Search for the cell housing the specified text and yield its [x, y] center coordinate. 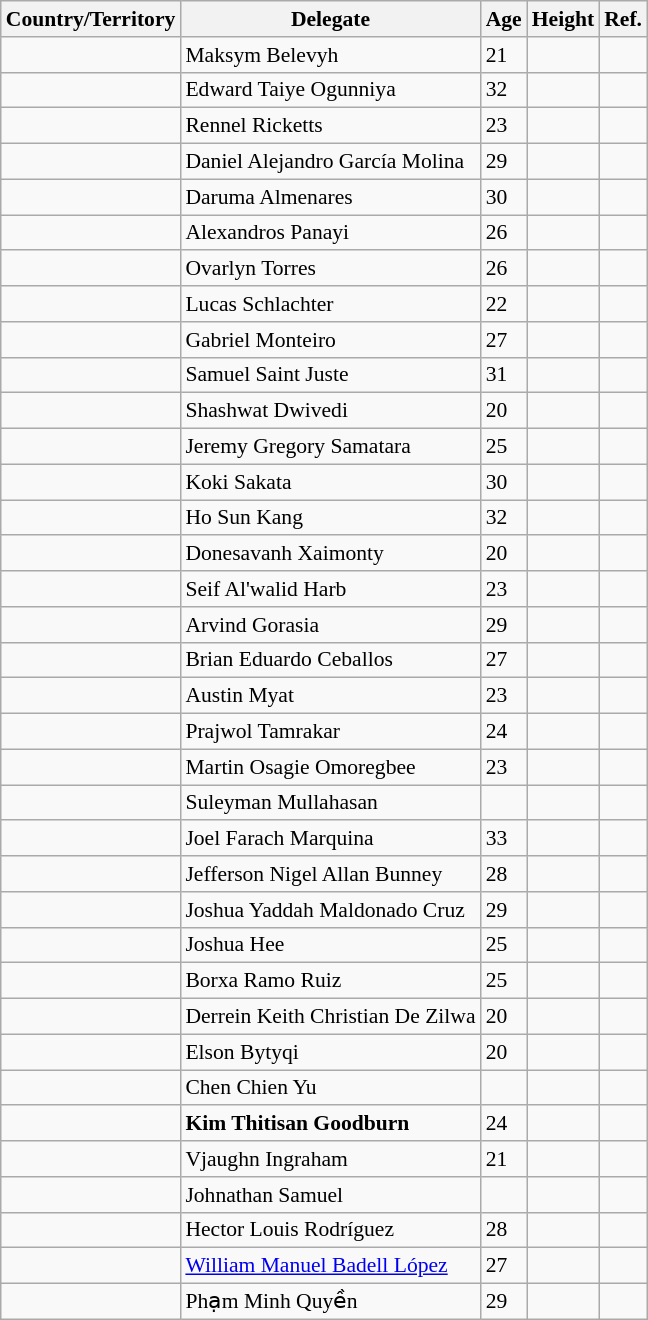
Rennel Ricketts [330, 126]
Donesavanh Xaimonty [330, 554]
Age [504, 19]
Joshua Yaddah Maldonado Cruz [330, 910]
Arvind Gorasia [330, 625]
Hector Louis Rodríguez [330, 1230]
Prajwol Tamrakar [330, 732]
Austin Myat [330, 696]
Seif Al'walid Harb [330, 589]
Delegate [330, 19]
Brian Eduardo Ceballos [330, 660]
Edward Taiye Ogunniya [330, 90]
Joshua Hee [330, 945]
Martin Osagie Omoregbee [330, 767]
Chen Chien Yu [330, 1088]
Derrein Keith Christian De Zilwa [330, 1017]
Koki Sakata [330, 482]
William Manuel Badell López [330, 1266]
Ovarlyn Torres [330, 269]
Gabriel Monteiro [330, 340]
Height [563, 19]
33 [504, 839]
Elson Bytyqi [330, 1052]
31 [504, 375]
Johnathan Samuel [330, 1195]
Daniel Alejandro García Molina [330, 162]
Ref. [623, 19]
Joel Farach Marquina [330, 839]
Alexandros Panayi [330, 233]
Ho Sun Kang [330, 518]
Borxa Ramo Ruiz [330, 981]
Suleyman Mullahasan [330, 803]
Kim Thitisan Goodburn [330, 1124]
Daruma Almenares [330, 197]
Shashwat Dwivedi [330, 411]
Lucas Schlachter [330, 304]
Samuel Saint Juste [330, 375]
22 [504, 304]
Vjaughn Ingraham [330, 1159]
Maksym Belevyh [330, 55]
Jefferson Nigel Allan Bunney [330, 874]
Phạm Minh Quyền [330, 1302]
Jeremy Gregory Samatara [330, 447]
Country/Territory [91, 19]
